Scan for the cell matching the given text and deliver its [X, Y] coordinate at center. 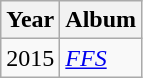
Album [101, 20]
FFS [101, 58]
2015 [30, 58]
Year [30, 20]
